For the text-containing cell, return its midpoint in [X, Y] coordinate format. 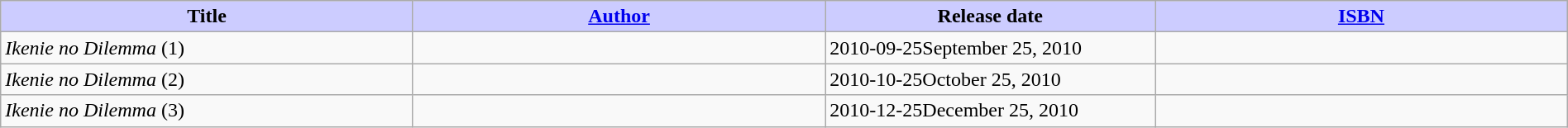
Author [619, 17]
Ikenie no Dilemma (1) [207, 48]
Release date [991, 17]
2010-10-25October 25, 2010 [991, 79]
Ikenie no Dilemma (2) [207, 79]
ISBN [1361, 17]
2010-12-25December 25, 2010 [991, 111]
2010-09-25September 25, 2010 [991, 48]
Ikenie no Dilemma (3) [207, 111]
Title [207, 17]
